Provide the [x, y] coordinate of the cell's center where the given text is located.  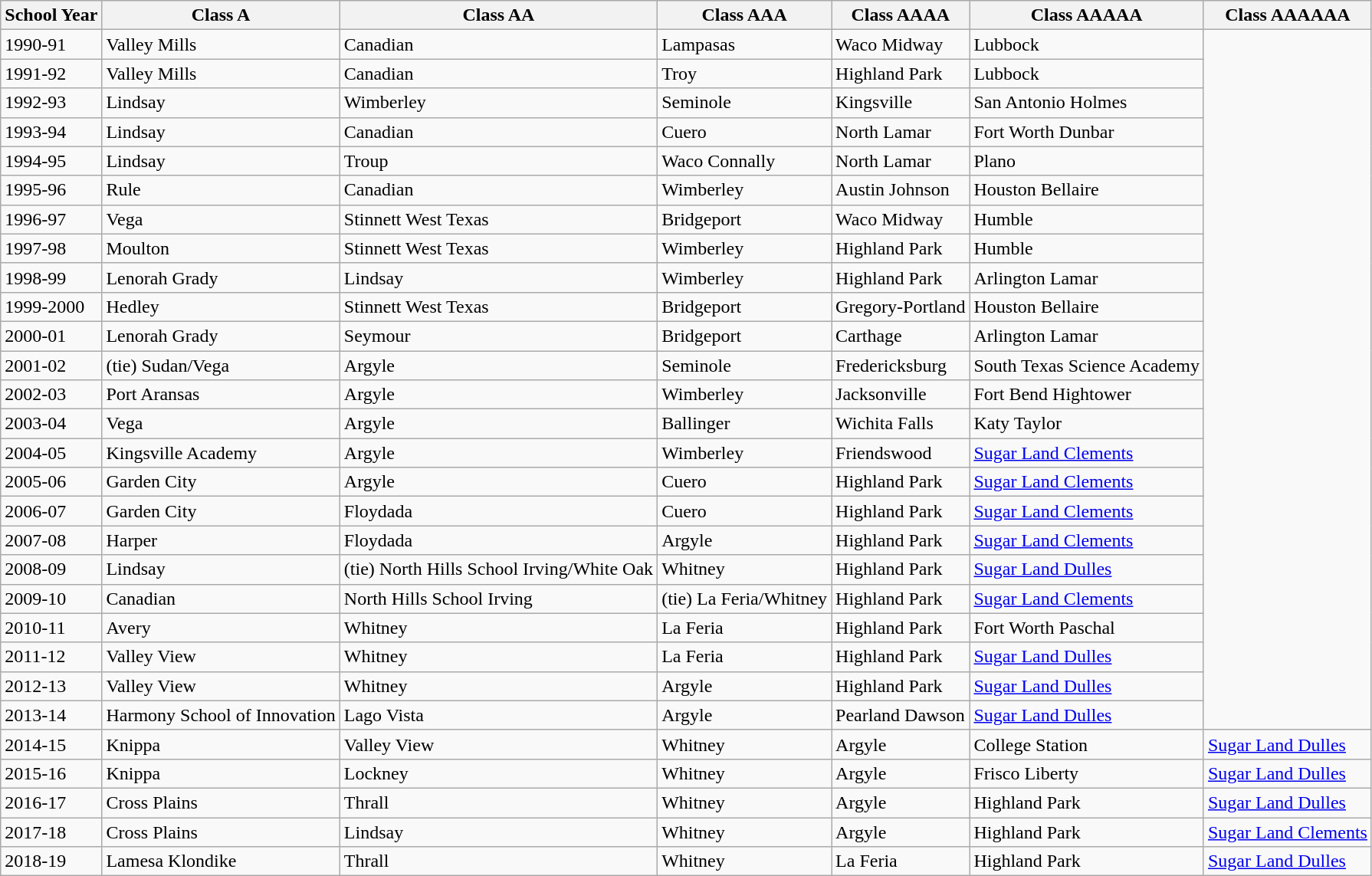
Lockney [498, 773]
Katy Taylor [1087, 424]
Avery [221, 628]
(tie) La Feria/Whitney [745, 599]
1997-98 [51, 248]
2012-13 [51, 686]
1992-93 [51, 103]
Port Aransas [221, 395]
Kingsville Academy [221, 453]
Seymour [498, 336]
2011-12 [51, 657]
Friendswood [901, 453]
North Hills School Irving [498, 599]
School Year [51, 15]
2007-08 [51, 540]
San Antonio Holmes [1087, 103]
2006-07 [51, 511]
Lago Vista [498, 715]
Harper [221, 540]
Class AAAAAA [1288, 15]
2018-19 [51, 861]
(tie) North Hills School Irving/White Oak [498, 569]
Fort Worth Paschal [1087, 628]
Gregory-Portland [901, 307]
Plano [1087, 161]
2001-02 [51, 366]
Lamesa Klondike [221, 861]
Frisco Liberty [1087, 773]
Troy [745, 74]
1999-2000 [51, 307]
Fredericksburg [901, 366]
Wichita Falls [901, 424]
College Station [1087, 744]
1994-95 [51, 161]
Class AAAAA [1087, 15]
Class AA [498, 15]
2010-11 [51, 628]
Harmony School of Innovation [221, 715]
2003-04 [51, 424]
Moulton [221, 248]
2017-18 [51, 832]
2014-15 [51, 744]
Hedley [221, 307]
Pearland Dawson [901, 715]
(tie) Sudan/Vega [221, 366]
1990-91 [51, 44]
2004-05 [51, 453]
2015-16 [51, 773]
Ballinger [745, 424]
Lampasas [745, 44]
2013-14 [51, 715]
Jacksonville [901, 395]
Austin Johnson [901, 190]
1998-99 [51, 277]
Fort Bend Hightower [1087, 395]
1993-94 [51, 132]
Carthage [901, 336]
1991-92 [51, 74]
Kingsville [901, 103]
Fort Worth Dunbar [1087, 132]
2016-17 [51, 802]
1995-96 [51, 190]
1996-97 [51, 219]
2009-10 [51, 599]
2005-06 [51, 482]
2002-03 [51, 395]
Class AAA [745, 15]
2008-09 [51, 569]
Troup [498, 161]
2000-01 [51, 336]
Class AAAA [901, 15]
South Texas Science Academy [1087, 366]
Class A [221, 15]
Waco Connally [745, 161]
Rule [221, 190]
